Determine the (x, y) coordinate at the center of the cell enclosing the given text.  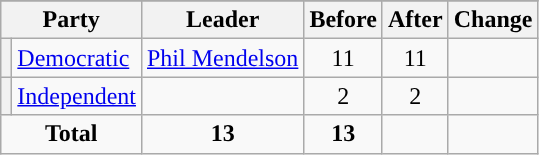
Democratic (77, 58)
Phil Mendelson (222, 58)
Leader (222, 20)
After (415, 20)
Independent (77, 96)
Total (72, 134)
Before (344, 20)
Party (72, 20)
Change (493, 20)
